Detect which cell encompasses the target text, then output its [x, y] center coordinate. 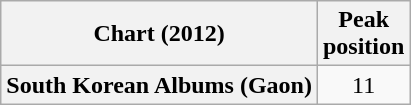
Peakposition [363, 34]
South Korean Albums (Gaon) [160, 85]
Chart (2012) [160, 34]
11 [363, 85]
